From the cell containing the given text, extract its center point as [x, y] coordinate. 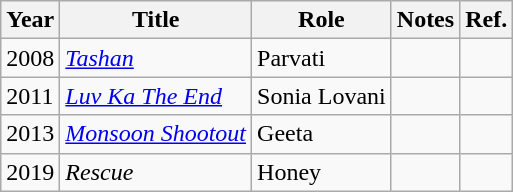
Honey [322, 172]
Tashan [156, 58]
Parvati [322, 58]
2008 [30, 58]
2019 [30, 172]
Luv Ka The End [156, 96]
Sonia Lovani [322, 96]
Year [30, 20]
Geeta [322, 134]
2011 [30, 96]
Notes [425, 20]
Ref. [486, 20]
Title [156, 20]
Monsoon Shootout [156, 134]
Role [322, 20]
Rescue [156, 172]
2013 [30, 134]
